Return (X, Y) of the center of cell containing provided text 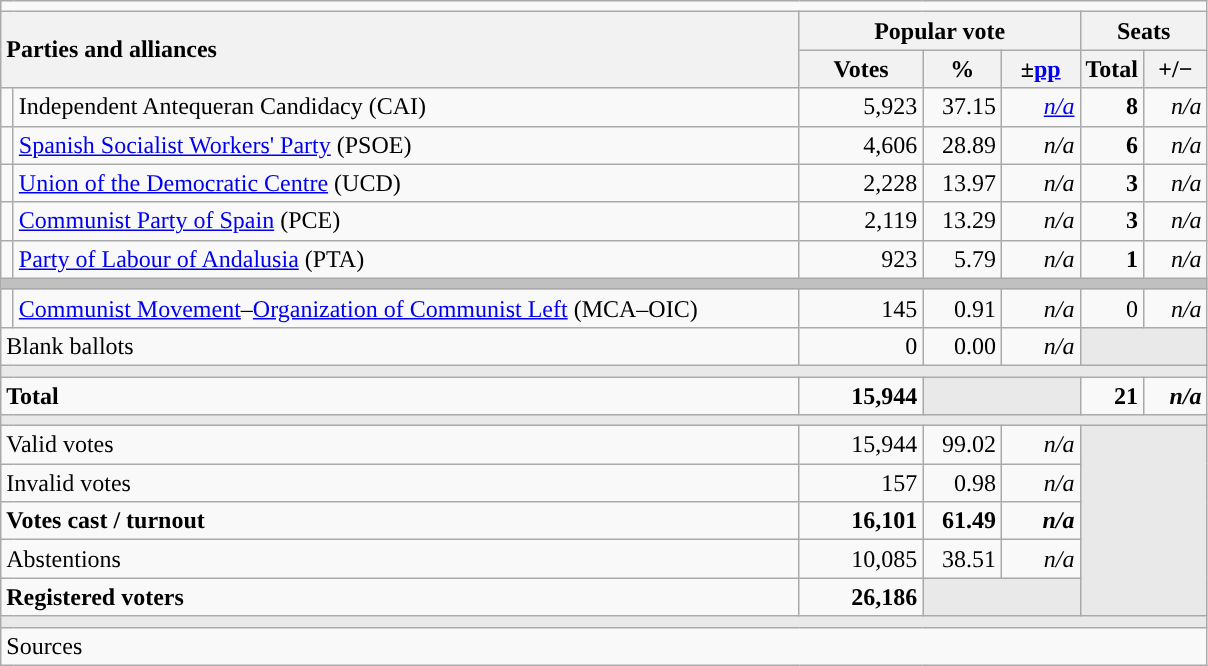
+/− (1176, 69)
13.97 (962, 183)
145 (861, 308)
±pp (1040, 69)
Registered voters (400, 597)
157 (861, 483)
Spanish Socialist Workers' Party (PSOE) (406, 145)
6 (1112, 145)
Communist Movement–Organization of Communist Left (MCA–OIC) (406, 308)
37.15 (962, 107)
5,923 (861, 107)
16,101 (861, 521)
28.89 (962, 145)
Independent Antequeran Candidacy (CAI) (406, 107)
Abstentions (400, 559)
61.49 (962, 521)
2,228 (861, 183)
Votes (861, 69)
21 (1112, 395)
4,606 (861, 145)
923 (861, 259)
1 (1112, 259)
0.00 (962, 346)
Valid votes (400, 445)
Blank ballots (400, 346)
Invalid votes (400, 483)
Sources (604, 646)
2,119 (861, 221)
Communist Party of Spain (PCE) (406, 221)
10,085 (861, 559)
8 (1112, 107)
Votes cast / turnout (400, 521)
0.98 (962, 483)
Popular vote (940, 31)
26,186 (861, 597)
% (962, 69)
Seats (1144, 31)
Parties and alliances (400, 50)
Party of Labour of Andalusia (PTA) (406, 259)
99.02 (962, 445)
13.29 (962, 221)
5.79 (962, 259)
38.51 (962, 559)
0.91 (962, 308)
Union of the Democratic Centre (UCD) (406, 183)
